Identify which cell holds the provided text, then report its (x, y) central coordinate. 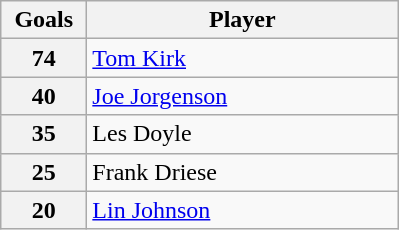
Les Doyle (242, 134)
20 (44, 210)
74 (44, 58)
Player (242, 20)
Goals (44, 20)
35 (44, 134)
25 (44, 172)
Lin Johnson (242, 210)
Joe Jorgenson (242, 96)
Frank Driese (242, 172)
40 (44, 96)
Tom Kirk (242, 58)
